Detect which cell encompasses the target text, then output its (x, y) center coordinate. 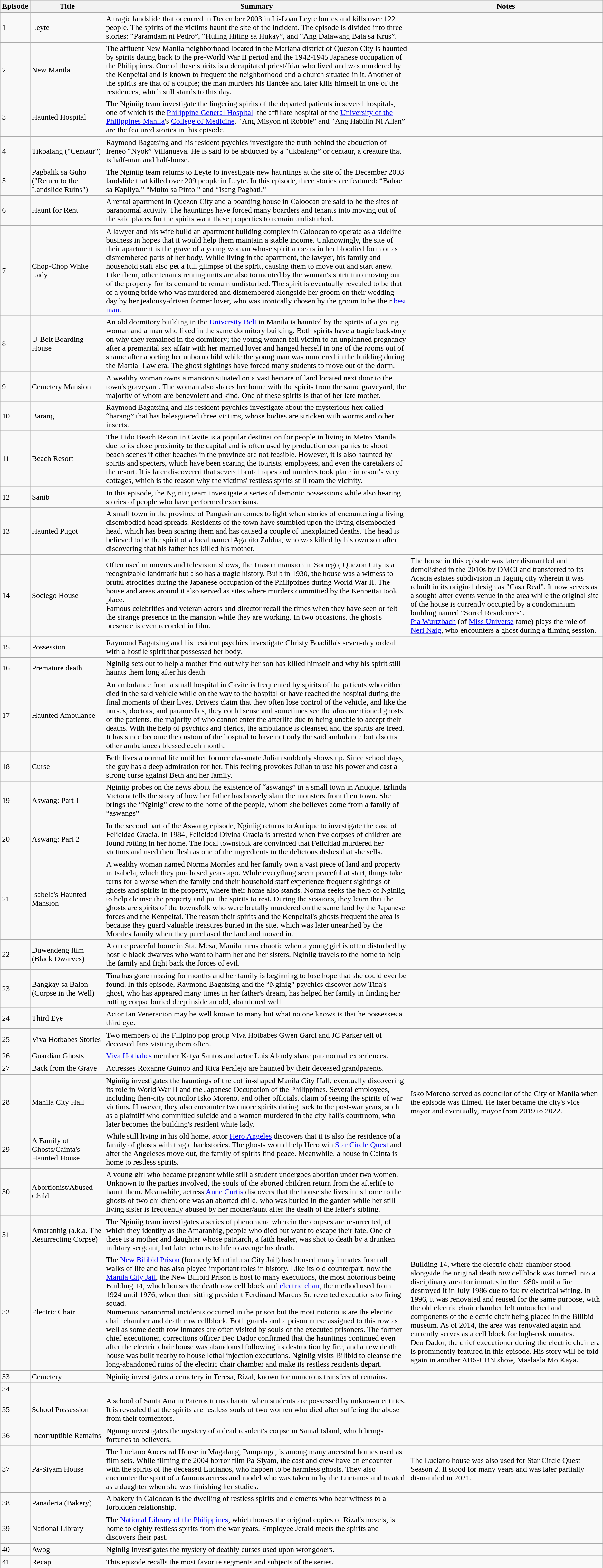
Leyte (67, 27)
Premature death (67, 668)
17 (15, 715)
Third Eye (67, 1018)
4 (15, 151)
A Family of Ghosts/Cainta's Haunted House (67, 1150)
In this episode, the Nginiig team investigate a series of demonic possessions while also hearing stories of people who have performed exorcisms. (256, 497)
12 (15, 497)
Isabela's Haunted Mansion (67, 899)
11 (15, 459)
Manila City Hall (67, 1102)
Title (67, 6)
24 (15, 1018)
Haunted Hospital (67, 117)
Back from the Grave (67, 1068)
33 (15, 1377)
27 (15, 1068)
2 (15, 70)
Incorruptible Remains (67, 1435)
Bangkay sa Balon (Corpse in the Well) (67, 988)
Actor Ian Veneracion may be well known to many but what no one knows is that he possesses a third eye. (256, 1018)
30 (15, 1192)
28 (15, 1102)
Guardian Ghosts (67, 1056)
36 (15, 1435)
29 (15, 1150)
Haunt for Rent (67, 210)
Actresses Roxanne Guinoo and Rica Peralejo are haunted by their deceased grandparents. (256, 1068)
Haunted Pugot (67, 531)
39 (15, 1528)
22 (15, 955)
Summary (256, 6)
34 (15, 1389)
38 (15, 1503)
Duwendeng Itim (Black Dwarves) (67, 955)
Sanib (67, 497)
31 (15, 1235)
8 (15, 343)
New Manila (67, 70)
Amaranhig (a.k.a. The Resurrecting Corpse) (67, 1235)
18 (15, 766)
25 (15, 1039)
20 (15, 839)
Nginiig sets out to help a mother find out why her son has killed himself and why his spirit still haunts them long after his death. (256, 668)
Beach Resort (67, 459)
Chop-Chop White Lady (67, 271)
Nginiig investigates the mystery of a dead resident's corpse in Samal Island, which brings fortunes to believers. (256, 1435)
41 (15, 1562)
15 (15, 647)
Raymond Bagatsing and his resident psychics investigate Christy Boadilla's seven-day ordeal with a hostile spirit that possessed her body. (256, 647)
9 (15, 386)
13 (15, 531)
School Possession (67, 1410)
National Library (67, 1528)
10 (15, 416)
26 (15, 1056)
Nginiig investigates the mystery of deathly curses used upon wrongdoers. (256, 1549)
Possession (67, 647)
Viva Hotbabes Stories (67, 1039)
23 (15, 988)
Pagbalik sa Guho ("Return to the Landslide Ruins") (67, 181)
Viva Hotbabes member Katya Santos and actor Luis Alandy share paranormal experiences. (256, 1056)
Sociego House (67, 596)
Haunted Ambulance (67, 715)
32 (15, 1312)
Cemetery (67, 1377)
16 (15, 668)
6 (15, 210)
Recap (67, 1562)
Nginiig investigates a cemetery in Teresa, Rizal, known for numerous transfers of remains. (256, 1377)
A bakery in Caloocan is the dwelling of restless spirits and elements who bear witness to a forbidden relationship. (256, 1503)
3 (15, 117)
21 (15, 899)
7 (15, 271)
The Luciano house was also used for Star Circle Quest Season 2. It stood for many years and was later partially dismantled in 2021. (506, 1469)
Awog (67, 1549)
Pa-Siyam House (67, 1469)
Notes (506, 6)
40 (15, 1549)
Curse (67, 766)
U-Belt Boarding House (67, 343)
Episode (15, 6)
37 (15, 1469)
Electric Chair (67, 1312)
1 (15, 27)
35 (15, 1410)
Cemetery Mansion (67, 386)
5 (15, 181)
Aswang: Part 2 (67, 839)
Two members of the Filipino pop group Viva Hotbabes Gwen Garci and JC Parker tell of deceased fans visiting them often. (256, 1039)
Panaderia (Bakery) (67, 1503)
This episode recalls the most favorite segments and subjects of the series. (256, 1562)
Tikbalang ("Centaur") (67, 151)
Barang (67, 416)
Abortionist/Abused Child (67, 1192)
19 (15, 800)
14 (15, 596)
Aswang: Part 1 (67, 800)
